For the text-containing cell, return its midpoint in (x, y) coordinate format. 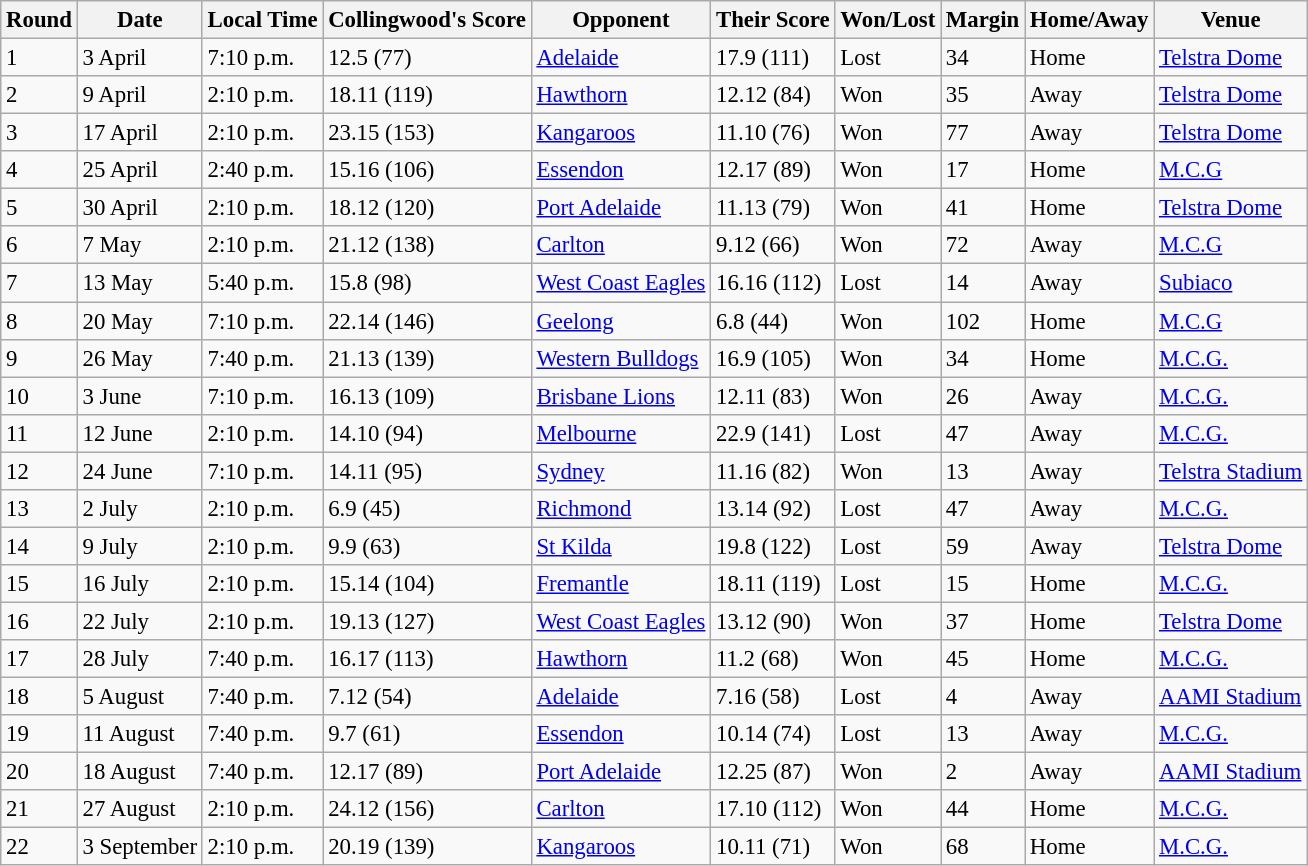
3 June (140, 396)
24 June (140, 471)
25 April (140, 170)
12.11 (83) (773, 396)
5 (39, 208)
16.13 (109) (427, 396)
12.5 (77) (427, 58)
Fremantle (621, 584)
102 (983, 321)
30 April (140, 208)
Home/Away (1090, 20)
21.13 (139) (427, 358)
Subiaco (1231, 283)
9.12 (66) (773, 245)
16 (39, 621)
22 July (140, 621)
22.9 (141) (773, 433)
Date (140, 20)
22.14 (146) (427, 321)
10 (39, 396)
72 (983, 245)
3 (39, 133)
7 (39, 283)
7.12 (54) (427, 697)
9 April (140, 95)
21 (39, 809)
Opponent (621, 20)
41 (983, 208)
20 May (140, 321)
12.25 (87) (773, 772)
45 (983, 659)
Brisbane Lions (621, 396)
27 August (140, 809)
6 (39, 245)
9.7 (61) (427, 734)
Won/Lost (888, 20)
18 August (140, 772)
28 July (140, 659)
Sydney (621, 471)
13 May (140, 283)
6.9 (45) (427, 509)
15.16 (106) (427, 170)
7 May (140, 245)
24.12 (156) (427, 809)
13.14 (92) (773, 509)
2:40 p.m. (262, 170)
11.16 (82) (773, 471)
1 (39, 58)
21.12 (138) (427, 245)
Collingwood's Score (427, 20)
3 April (140, 58)
16.9 (105) (773, 358)
11 August (140, 734)
20 (39, 772)
7.16 (58) (773, 697)
9.9 (63) (427, 546)
44 (983, 809)
Telstra Stadium (1231, 471)
Venue (1231, 20)
59 (983, 546)
22 (39, 847)
5 August (140, 697)
11.13 (79) (773, 208)
11.2 (68) (773, 659)
10.11 (71) (773, 847)
9 July (140, 546)
3 September (140, 847)
14.10 (94) (427, 433)
12 June (140, 433)
37 (983, 621)
11.10 (76) (773, 133)
15.14 (104) (427, 584)
26 (983, 396)
17 April (140, 133)
Margin (983, 20)
St Kilda (621, 546)
11 (39, 433)
20.19 (139) (427, 847)
8 (39, 321)
77 (983, 133)
Western Bulldogs (621, 358)
Geelong (621, 321)
16.16 (112) (773, 283)
14.11 (95) (427, 471)
12 (39, 471)
6.8 (44) (773, 321)
Richmond (621, 509)
9 (39, 358)
18.12 (120) (427, 208)
26 May (140, 358)
2 July (140, 509)
19 (39, 734)
17.10 (112) (773, 809)
Round (39, 20)
16.17 (113) (427, 659)
16 July (140, 584)
19.8 (122) (773, 546)
23.15 (153) (427, 133)
Their Score (773, 20)
10.14 (74) (773, 734)
12.12 (84) (773, 95)
5:40 p.m. (262, 283)
Local Time (262, 20)
35 (983, 95)
17.9 (111) (773, 58)
18 (39, 697)
68 (983, 847)
15.8 (98) (427, 283)
19.13 (127) (427, 621)
13.12 (90) (773, 621)
Melbourne (621, 433)
